Capture the cell that displays the provided text and extract its (x, y) central coordinate. 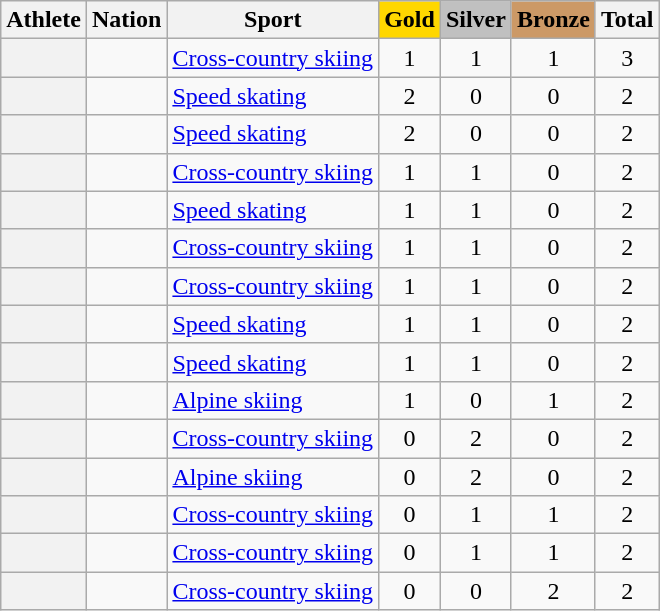
3 (627, 58)
Gold (410, 20)
Athlete (44, 20)
Total (627, 20)
Bronze (553, 20)
Sport (273, 20)
Nation (126, 20)
Silver (476, 20)
